For the text-containing cell, return its midpoint in (x, y) coordinate format. 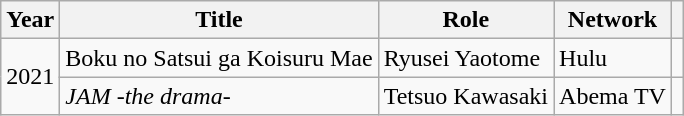
Role (466, 20)
Tetsuo Kawasaki (466, 96)
Hulu (613, 58)
2021 (30, 77)
Network (613, 20)
Ryusei Yaotome (466, 58)
JAM -the drama- (219, 96)
Title (219, 20)
Boku no Satsui ga Koisuru Mae (219, 58)
Abema TV (613, 96)
Year (30, 20)
